From the cell containing the given text, extract its center point as (X, Y) coordinate. 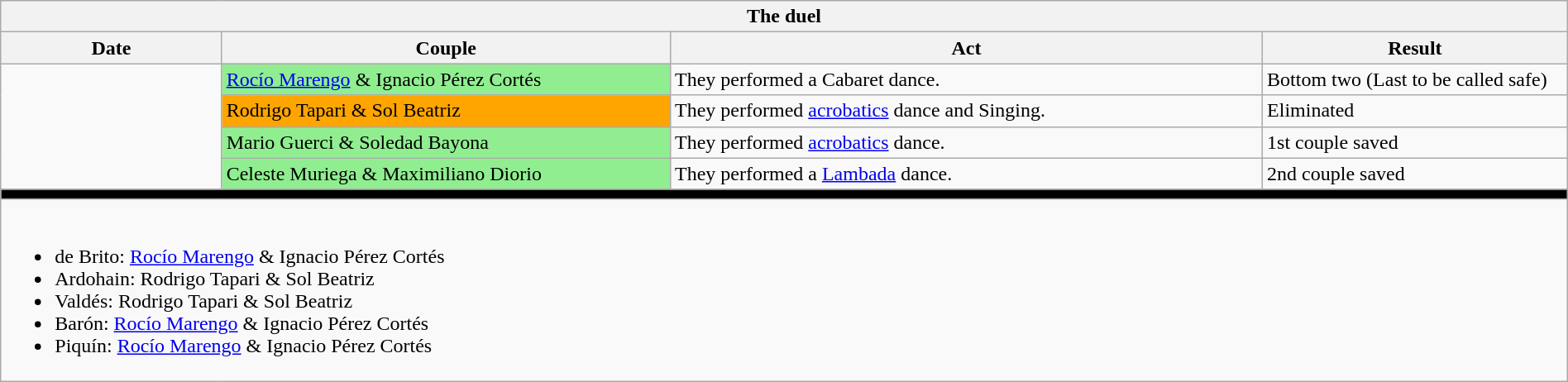
Date (111, 48)
1st couple saved (1416, 142)
They performed acrobatics dance. (966, 142)
Eliminated (1416, 111)
Act (966, 48)
They performed acrobatics dance and Singing. (966, 111)
Couple (446, 48)
Bottom two (Last to be called safe) (1416, 79)
They performed a Lambada dance. (966, 174)
2nd couple saved (1416, 174)
Rocío Marengo & Ignacio Pérez Cortés (446, 79)
They performed a Cabaret dance. (966, 79)
Mario Guerci & Soledad Bayona (446, 142)
Rodrigo Tapari & Sol Beatriz (446, 111)
Celeste Muriega & Maximiliano Diorio (446, 174)
Result (1416, 48)
The duel (784, 17)
